Detect which cell encompasses the target text, then output its (x, y) center coordinate. 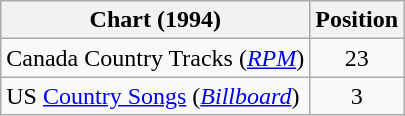
Chart (1994) (156, 20)
Position (357, 20)
23 (357, 58)
Canada Country Tracks (RPM) (156, 58)
US Country Songs (Billboard) (156, 96)
3 (357, 96)
